Provide the [X, Y] coordinate of the cell's center where the given text is located.  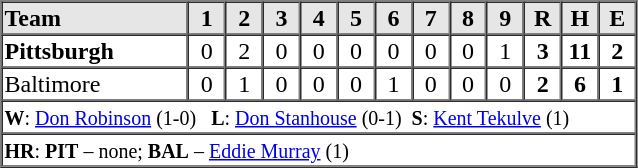
9 [506, 18]
8 [468, 18]
Baltimore [96, 84]
7 [430, 18]
HR: PIT – none; BAL – Eddie Murray (1) [319, 150]
11 [580, 50]
W: Don Robinson (1-0) L: Don Stanhouse (0-1) S: Kent Tekulve (1) [319, 116]
H [580, 18]
E [618, 18]
5 [356, 18]
Pittsburgh [96, 50]
R [542, 18]
4 [318, 18]
Team [96, 18]
